Return the (x, y) coordinate for the center point of the cell that contains the specified text.  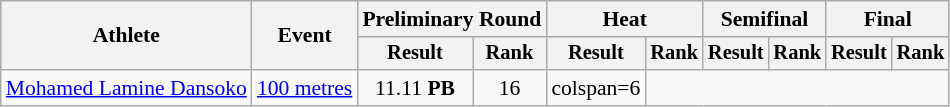
Heat (624, 19)
Preliminary Round (452, 19)
16 (510, 88)
Final (888, 19)
11.11 PB (414, 88)
Athlete (126, 36)
100 metres (304, 88)
Event (304, 36)
Mohamed Lamine Dansoko (126, 88)
Semifinal (764, 19)
colspan=6 (596, 88)
